Determine the (x, y) coordinate at the center of the cell enclosing the given text.  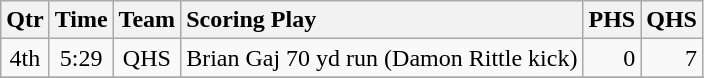
5:29 (81, 58)
4th (25, 58)
Scoring Play (382, 20)
Qtr (25, 20)
7 (672, 58)
Brian Gaj 70 yd run (Damon Rittle kick) (382, 58)
PHS (612, 20)
0 (612, 58)
Team (147, 20)
Time (81, 20)
